Locate the cell with the specified text and output its (x, y) center coordinate. 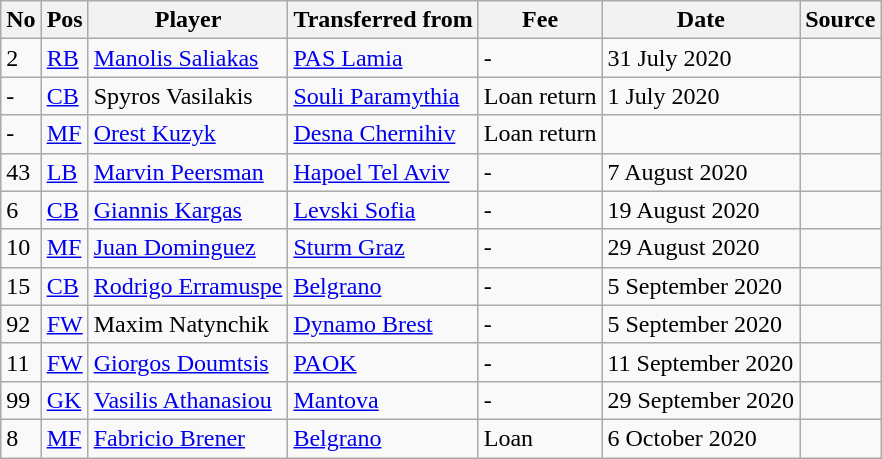
Giannis Kargas (188, 210)
1 July 2020 (701, 96)
10 (21, 248)
11 (21, 362)
No (21, 20)
31 July 2020 (701, 58)
PAOK (383, 362)
Source (840, 20)
RB (64, 58)
7 August 2020 (701, 172)
Vasilis Athanasiou (188, 400)
6 (21, 210)
Giorgos Doumtsis (188, 362)
92 (21, 324)
19 August 2020 (701, 210)
Manolis Saliakas (188, 58)
Fee (540, 20)
Dynamo Brest (383, 324)
Date (701, 20)
2 (21, 58)
Spyros Vasilakis (188, 96)
29 September 2020 (701, 400)
Souli Paramythia (383, 96)
99 (21, 400)
LB (64, 172)
8 (21, 438)
Loan (540, 438)
29 August 2020 (701, 248)
Rodrigo Erramuspe (188, 286)
Sturm Graz (383, 248)
15 (21, 286)
Pos (64, 20)
11 September 2020 (701, 362)
Levski Sofia (383, 210)
PAS Lamia (383, 58)
Maxim Natynchik (188, 324)
Player (188, 20)
Hapoel Tel Aviv (383, 172)
Marvin Peersman (188, 172)
Juan Dominguez (188, 248)
Fabricio Brener (188, 438)
Mantova (383, 400)
GK (64, 400)
Transferred from (383, 20)
6 October 2020 (701, 438)
43 (21, 172)
Orest Kuzyk (188, 134)
Desna Chernihiv (383, 134)
